Search for the cell housing the specified text and yield its (X, Y) center coordinate. 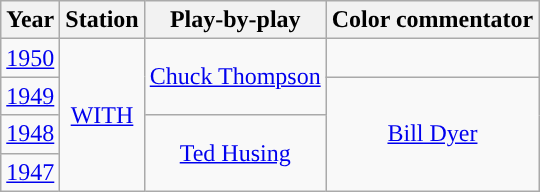
1949 (30, 96)
Year (30, 20)
Play-by-play (235, 20)
1947 (30, 172)
Chuck Thompson (235, 77)
Ted Husing (235, 153)
1950 (30, 58)
Station (102, 20)
1948 (30, 134)
Bill Dyer (432, 134)
WITH (102, 115)
Color commentator (432, 20)
